Return (X, Y) of the center of cell containing provided text 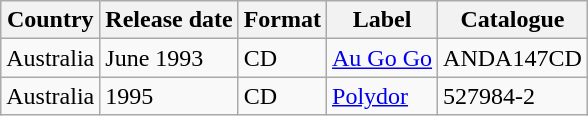
Label (382, 20)
Catalogue (513, 20)
Polydor (382, 96)
Au Go Go (382, 58)
Release date (169, 20)
Format (282, 20)
ANDA147CD (513, 58)
June 1993 (169, 58)
Country (50, 20)
1995 (169, 96)
527984-2 (513, 96)
